Search for the cell housing the specified text and yield its [X, Y] center coordinate. 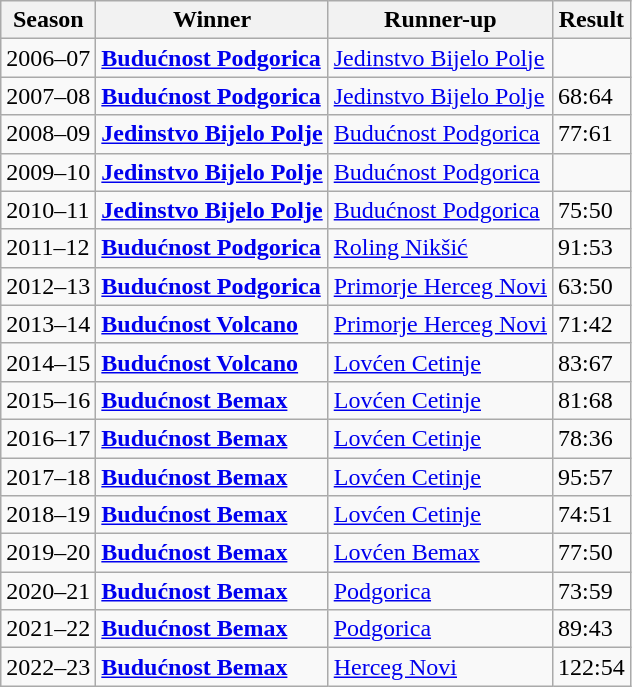
74:51 [592, 515]
Winner [212, 20]
2019–20 [48, 553]
2008–09 [48, 134]
78:36 [592, 438]
122:54 [592, 667]
Runner-up [440, 20]
63:50 [592, 286]
77:50 [592, 553]
Herceg Novi [440, 667]
2013–14 [48, 324]
2020–21 [48, 591]
2009–10 [48, 172]
Roling Nikšić [440, 248]
2014–15 [48, 362]
Result [592, 20]
Season [48, 20]
83:67 [592, 362]
75:50 [592, 210]
2006–07 [48, 58]
2011–12 [48, 248]
2016–17 [48, 438]
2021–22 [48, 629]
2022–23 [48, 667]
2015–16 [48, 400]
91:53 [592, 248]
77:61 [592, 134]
2012–13 [48, 286]
2010–11 [48, 210]
95:57 [592, 477]
89:43 [592, 629]
2018–19 [48, 515]
2007–08 [48, 96]
81:68 [592, 400]
73:59 [592, 591]
Lovćen Bemax [440, 553]
68:64 [592, 96]
71:42 [592, 324]
2017–18 [48, 477]
